Output the [x, y] coordinate of the center of the cell containing the given text.  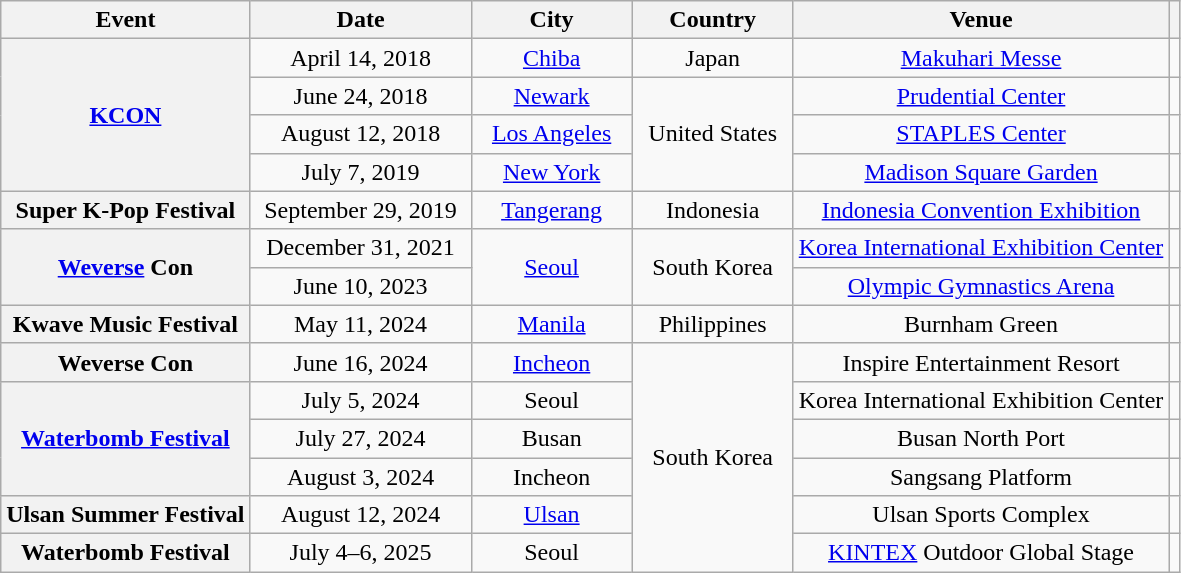
Venue [981, 20]
July 4–6, 2025 [360, 553]
July 5, 2024 [360, 400]
Date [360, 20]
Inspire Entertainment Resort [981, 362]
July 27, 2024 [360, 438]
Prudential Center [981, 96]
Olympic Gymnastics Arena [981, 286]
December 31, 2021 [360, 248]
Philippines [712, 324]
June 10, 2023 [360, 286]
Indonesia Convention Exhibition [981, 210]
Kwave Music Festival [126, 324]
KCON [126, 115]
United States [712, 134]
Chiba [552, 58]
STAPLES Center [981, 134]
August 12, 2024 [360, 515]
Madison Square Garden [981, 172]
Ulsan [552, 515]
City [552, 20]
September 29, 2019 [360, 210]
KINTEX Outdoor Global Stage [981, 553]
Newark [552, 96]
Manila [552, 324]
August 12, 2018 [360, 134]
Indonesia [712, 210]
Japan [712, 58]
Sangsang Platform [981, 477]
Ulsan Sports Complex [981, 515]
Busan North Port [981, 438]
Busan [552, 438]
Country [712, 20]
Los Angeles [552, 134]
July 7, 2019 [360, 172]
June 24, 2018 [360, 96]
August 3, 2024 [360, 477]
April 14, 2018 [360, 58]
Makuhari Messe [981, 58]
May 11, 2024 [360, 324]
New York [552, 172]
Super K-Pop Festival [126, 210]
Tangerang [552, 210]
Burnham Green [981, 324]
Ulsan Summer Festival [126, 515]
Event [126, 20]
June 16, 2024 [360, 362]
